Provide the [x, y] coordinate of the cell's center where the given text is located.  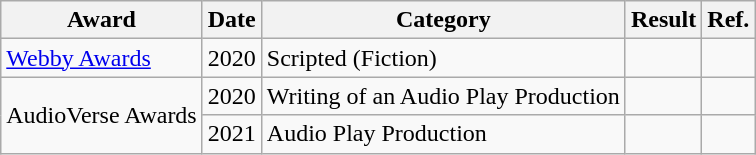
Award [102, 20]
Writing of an Audio Play Production [443, 96]
2021 [232, 134]
Ref. [728, 20]
AudioVerse Awards [102, 115]
Scripted (Fiction) [443, 58]
Category [443, 20]
Date [232, 20]
Webby Awards [102, 58]
Result [663, 20]
Audio Play Production [443, 134]
